For the text-containing cell, return its midpoint in (x, y) coordinate format. 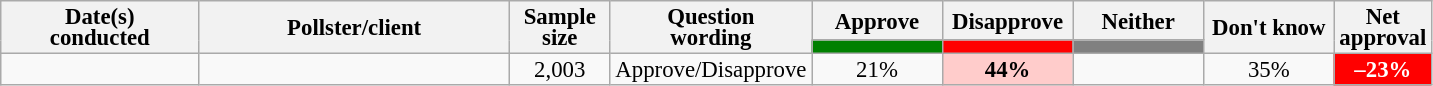
Approve/Disapprove (711, 70)
Disapprove (1008, 20)
Net approval (1383, 28)
44% (1008, 70)
Date(s)conducted (100, 28)
21% (878, 70)
Neither (1138, 20)
Pollster/client (354, 28)
35% (1268, 70)
–23% (1383, 70)
Don't know (1268, 28)
Questionwording (711, 28)
Approve (878, 20)
Sample size (560, 28)
2,003 (560, 70)
